Determine the (X, Y) coordinate at the center of the cell enclosing the given text.  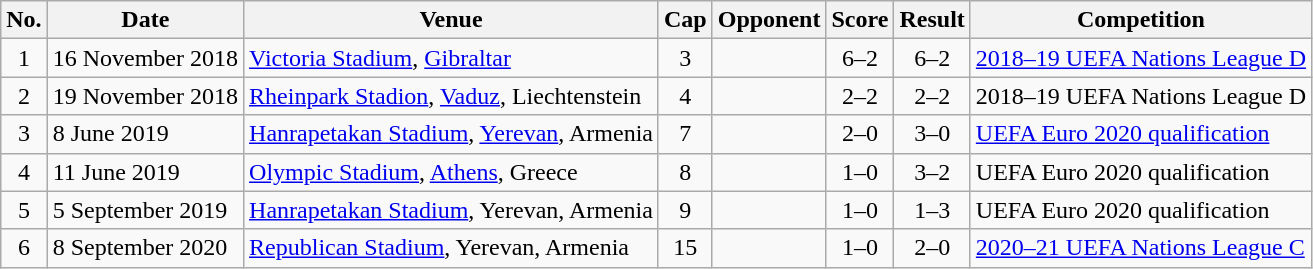
5 September 2019 (145, 210)
Rheinpark Stadion, Vaduz, Liechtenstein (452, 96)
19 November 2018 (145, 96)
Result (932, 20)
2020–21 UEFA Nations League C (1140, 248)
8 June 2019 (145, 134)
2 (24, 96)
Republican Stadium, Yerevan, Armenia (452, 248)
3–2 (932, 172)
Olympic Stadium, Athens, Greece (452, 172)
5 (24, 210)
3–0 (932, 134)
Cap (685, 20)
Score (860, 20)
Victoria Stadium, Gibraltar (452, 58)
15 (685, 248)
Date (145, 20)
No. (24, 20)
1–3 (932, 210)
6 (24, 248)
Opponent (769, 20)
9 (685, 210)
Competition (1140, 20)
11 June 2019 (145, 172)
8 (685, 172)
8 September 2020 (145, 248)
Venue (452, 20)
7 (685, 134)
16 November 2018 (145, 58)
1 (24, 58)
